Output the (X, Y) coordinate of the center of the cell containing the given text.  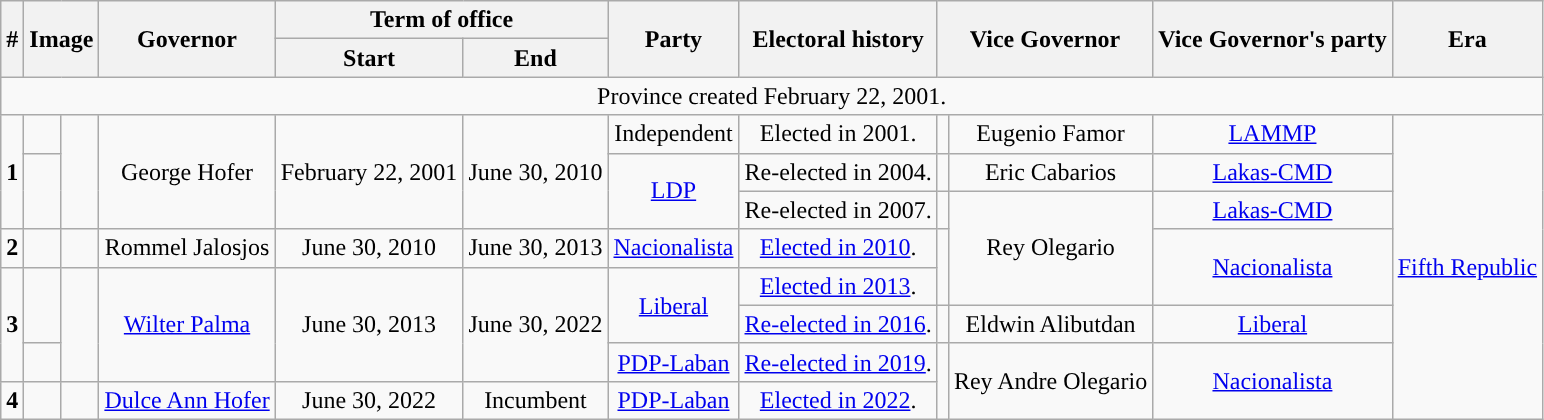
LAMMP (1272, 134)
Image (62, 39)
Vice Governor (1044, 39)
Eric Cabarios (1050, 172)
Rey Olegario (1050, 248)
Elected in 2001. (838, 134)
Elected in 2022. (838, 400)
Dulce Ann Hofer (187, 400)
2 (12, 248)
Re-elected in 2007. (838, 210)
End (536, 58)
Rommel Jalosjos (187, 248)
February 22, 2001 (369, 172)
4 (12, 400)
Party (674, 39)
Elected in 2013. (838, 286)
Term of office (442, 20)
Re-elected in 2016. (838, 324)
Wilter Palma (187, 324)
Eugenio Famor (1050, 134)
# (12, 39)
Re-elected in 2004. (838, 172)
Governor (187, 39)
LDP (674, 191)
Re-elected in 2019. (838, 362)
Independent (674, 134)
Vice Governor's party (1272, 39)
Incumbent (536, 400)
Fifth Republic (1467, 267)
1 (12, 172)
Electoral history (838, 39)
Elected in 2010. (838, 248)
3 (12, 324)
George Hofer (187, 172)
Province created February 22, 2001. (772, 96)
Rey Andre Olegario (1050, 381)
Era (1467, 39)
Eldwin Alibutdan (1050, 324)
Start (369, 58)
